Extract the (x, y) coordinate from the center of the cell holding the provided text.  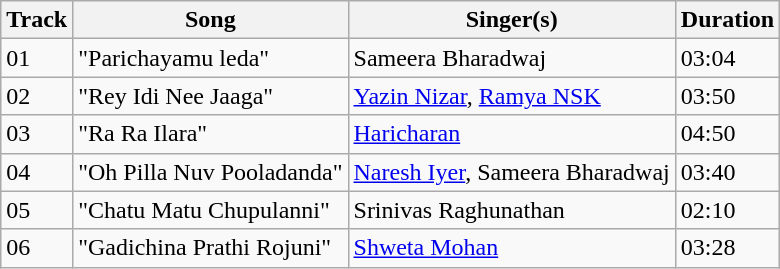
02:10 (727, 210)
03:04 (727, 58)
04:50 (727, 134)
"Parichayamu leda" (210, 58)
Haricharan (512, 134)
01 (37, 58)
Singer(s) (512, 20)
Song (210, 20)
02 (37, 96)
04 (37, 172)
03:40 (727, 172)
Naresh Iyer, Sameera Bharadwaj (512, 172)
Shweta Mohan (512, 248)
Track (37, 20)
"Chatu Matu Chupulanni" (210, 210)
Sameera Bharadwaj (512, 58)
03:28 (727, 248)
"Ra Ra Ilara" (210, 134)
Srinivas Raghunathan (512, 210)
Yazin Nizar, Ramya NSK (512, 96)
"Rey Idi Nee Jaaga" (210, 96)
06 (37, 248)
03:50 (727, 96)
03 (37, 134)
"Gadichina Prathi Rojuni" (210, 248)
05 (37, 210)
Duration (727, 20)
"Oh Pilla Nuv Pooladanda" (210, 172)
